Extract the (x, y) coordinate from the center of the cell holding the provided text.  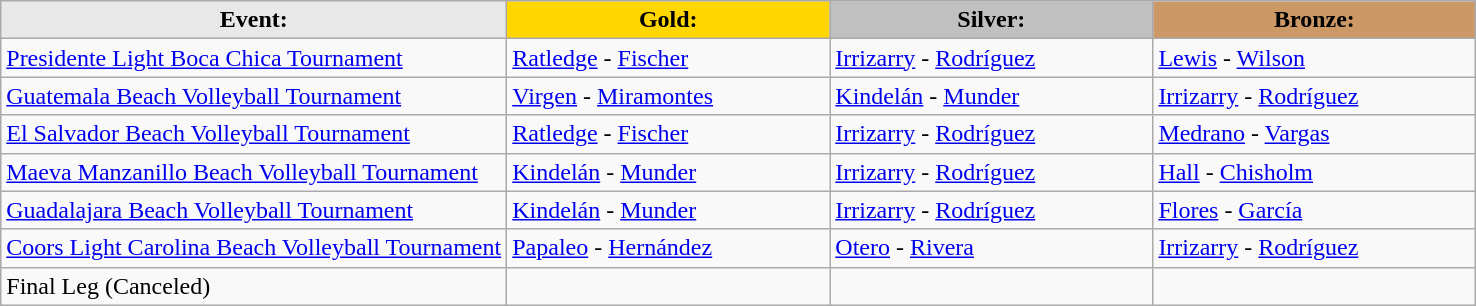
Silver: (992, 20)
Guatemala Beach Volleyball Tournament (254, 96)
Flores - García (1314, 210)
Coors Light Carolina Beach Volleyball Tournament (254, 248)
Lewis - Wilson (1314, 58)
Otero - Rivera (992, 248)
Bronze: (1314, 20)
Guadalajara Beach Volleyball Tournament (254, 210)
Final Leg (Canceled) (254, 286)
Virgen - Miramontes (668, 96)
Gold: (668, 20)
El Salvador Beach Volleyball Tournament (254, 134)
Papaleo - Hernández (668, 248)
Event: (254, 20)
Presidente Light Boca Chica Tournament (254, 58)
Medrano - Vargas (1314, 134)
Maeva Manzanillo Beach Volleyball Tournament (254, 172)
Hall - Chisholm (1314, 172)
